Find where the given text appears and provide that cell's center as [X, Y] coordinate. 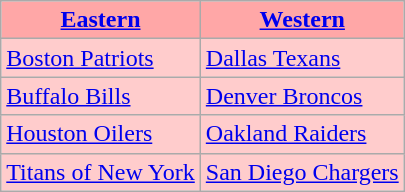
Boston Patriots [101, 58]
Oakland Raiders [302, 134]
Dallas Texans [302, 58]
Eastern [101, 20]
Titans of New York [101, 172]
Western [302, 20]
Buffalo Bills [101, 96]
Houston Oilers [101, 134]
Denver Broncos [302, 96]
San Diego Chargers [302, 172]
